Detect which cell encompasses the target text, then output its [X, Y] center coordinate. 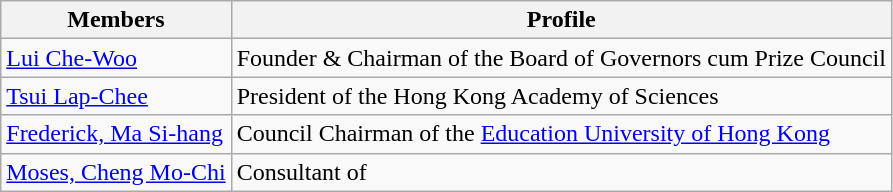
Members [116, 20]
Frederick, Ma Si-hang [116, 134]
Founder & Chairman of the Board of Governors cum Prize Council [561, 58]
Lui Che-Woo [116, 58]
Moses, Cheng Mo-Chi [116, 172]
Tsui Lap-Chee [116, 96]
Consultant of [561, 172]
Profile [561, 20]
Council Chairman of the Education University of Hong Kong [561, 134]
President of the Hong Kong Academy of Sciences [561, 96]
